Return (x, y) of the center of cell containing provided text 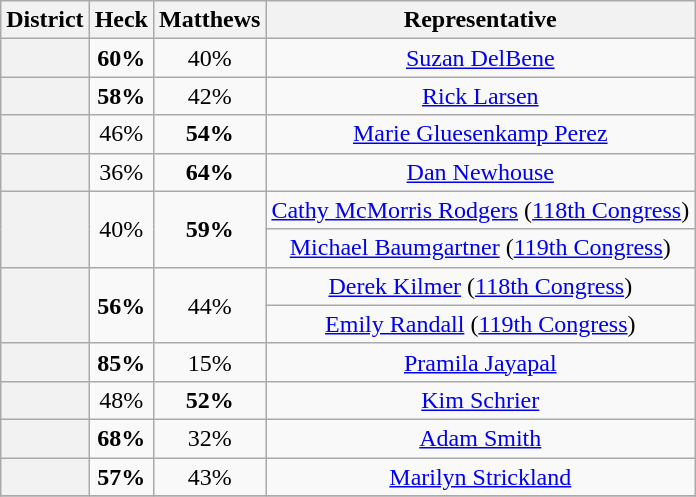
46% (121, 134)
Matthews (209, 20)
Representative (480, 20)
Derek Kilmer (118th Congress) (480, 286)
60% (121, 58)
44% (209, 305)
Rick Larsen (480, 96)
52% (209, 400)
59% (209, 229)
58% (121, 96)
Michael Baumgartner (119th Congress) (480, 248)
Kim Schrier (480, 400)
Adam Smith (480, 438)
68% (121, 438)
Suzan DelBene (480, 58)
56% (121, 305)
64% (209, 172)
43% (209, 477)
Marie Gluesenkamp Perez (480, 134)
36% (121, 172)
54% (209, 134)
32% (209, 438)
15% (209, 362)
District (45, 20)
Emily Randall (119th Congress) (480, 324)
57% (121, 477)
Marilyn Strickland (480, 477)
85% (121, 362)
Dan Newhouse (480, 172)
48% (121, 400)
42% (209, 96)
Cathy McMorris Rodgers (118th Congress) (480, 210)
Pramila Jayapal (480, 362)
Heck (121, 20)
